Scan for the cell matching the given text and deliver its (X, Y) coordinate at center. 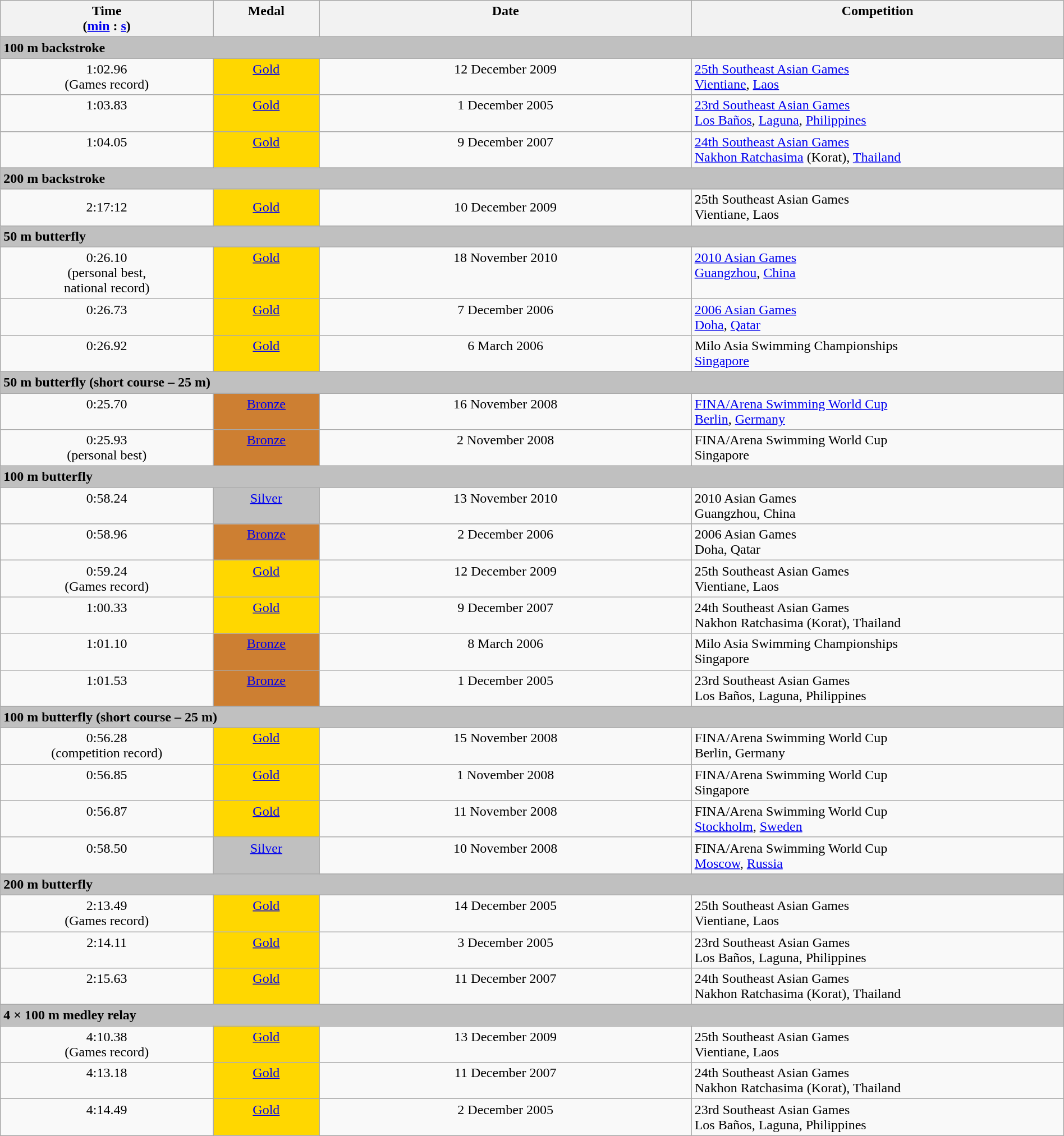
0:58.24 (107, 506)
7 December 2006 (505, 316)
Time(min : s) (107, 19)
50 m butterfly (short course – 25 m) (532, 382)
6 March 2006 (505, 353)
100 m backstroke (532, 48)
14 December 2005 (505, 913)
100 m butterfly (532, 477)
18 November 2010 (505, 273)
2:13.49(Games record) (107, 913)
15 November 2008 (505, 746)
2:14.11 (107, 949)
0:58.50 (107, 855)
1 November 2008 (505, 782)
4:14.49 (107, 1117)
Competition (878, 19)
Date (505, 19)
2 December 2006 (505, 542)
10 November 2008 (505, 855)
Medal (266, 19)
0:58.96 (107, 542)
0:56.28(competition record) (107, 746)
1:04.05 (107, 149)
1:02.96(Games record) (107, 76)
4 × 100 m medley relay (532, 1015)
13 December 2009 (505, 1045)
4:13.18 (107, 1080)
0:56.87 (107, 819)
8 March 2006 (505, 652)
3 December 2005 (505, 949)
10 December 2009 (505, 208)
2 November 2008 (505, 448)
FINA/Arena Swimming World CupStockholm, Sweden (878, 819)
0:26.92 (107, 353)
4:10.38(Games record) (107, 1045)
11 November 2008 (505, 819)
1:01.10 (107, 652)
0:26.10(personal best,national record) (107, 273)
1:00.33 (107, 615)
0:56.85 (107, 782)
2 December 2005 (505, 1117)
100 m butterfly (short course – 25 m) (532, 717)
200 m butterfly (532, 884)
50 m butterfly (532, 236)
0:25.93(personal best) (107, 448)
0:59.24(Games record) (107, 579)
FINA/Arena Swimming World CupMoscow, Russia (878, 855)
2:15.63 (107, 986)
13 November 2010 (505, 506)
200 m backstroke (532, 178)
0:26.73 (107, 316)
1:01.53 (107, 688)
0:25.70 (107, 411)
1:03.83 (107, 113)
2:17:12 (107, 208)
16 November 2008 (505, 411)
